Capture the cell that displays the provided text and extract its [X, Y] central coordinate. 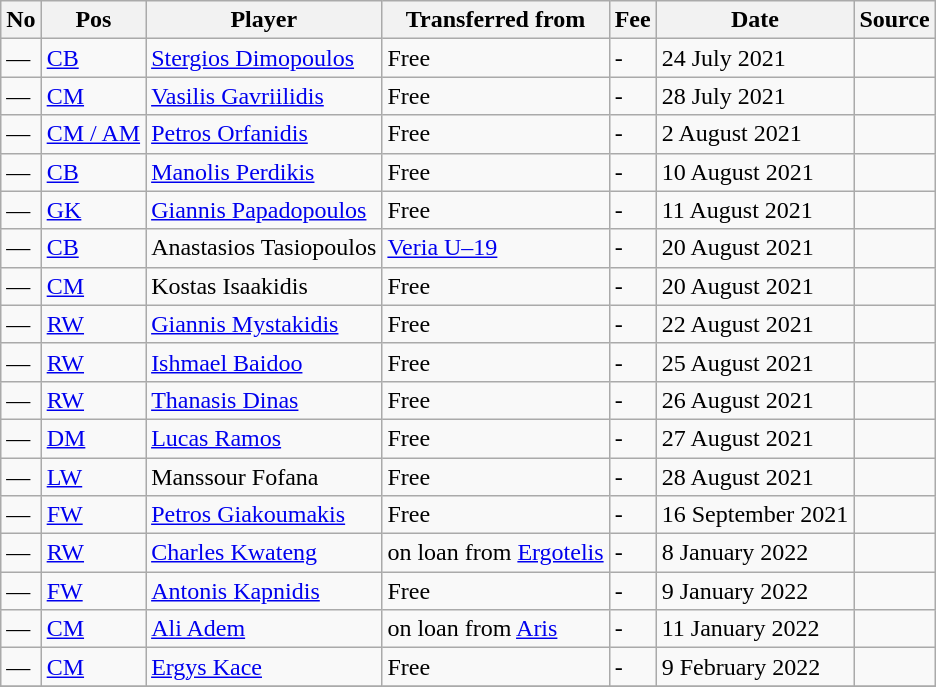
Player [264, 20]
24 July 2021 [755, 58]
Stergios Dimopoulos [264, 58]
No [21, 20]
9 January 2022 [755, 591]
Giannis Mystakidis [264, 324]
Veria U–19 [496, 248]
9 February 2022 [755, 667]
Date [755, 20]
28 July 2021 [755, 96]
DM [93, 438]
Transferred from [496, 20]
Antonis Kapnidis [264, 591]
Thanasis Dinas [264, 400]
28 August 2021 [755, 477]
CM / AM [93, 134]
Giannis Papadopoulos [264, 210]
Vasilis Gavriilidis [264, 96]
Manolis Perdikis [264, 172]
11 August 2021 [755, 210]
Lucas Ramos [264, 438]
26 August 2021 [755, 400]
11 January 2022 [755, 629]
Anastasios Tasiopoulos [264, 248]
on loan from Ergotelis [496, 553]
Kostas Isaakidis [264, 286]
on loan from Aris [496, 629]
Ali Adem [264, 629]
22 August 2021 [755, 324]
Ishmael Baidoo [264, 362]
2 August 2021 [755, 134]
Source [894, 20]
25 August 2021 [755, 362]
Ergys Kace [264, 667]
10 August 2021 [755, 172]
Manssour Fofana [264, 477]
27 August 2021 [755, 438]
Petros Orfanidis [264, 134]
Charles Kwateng [264, 553]
GK [93, 210]
Fee [632, 20]
16 September 2021 [755, 515]
LW [93, 477]
Petros Giakoumakis [264, 515]
Pos [93, 20]
8 January 2022 [755, 553]
